Search for the cell housing the specified text and yield its [x, y] center coordinate. 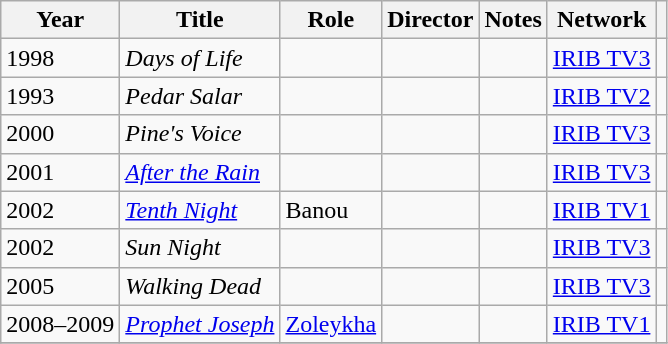
Notes [513, 20]
Role [331, 20]
2001 [60, 172]
IRIB TV2 [602, 96]
After the Rain [200, 172]
1993 [60, 96]
2005 [60, 286]
2008–2009 [60, 324]
Banou [331, 210]
1998 [60, 58]
Sun Night [200, 248]
Network [602, 20]
Director [430, 20]
Days of Life [200, 58]
Pine's Voice [200, 134]
Zoleykha [331, 324]
Year [60, 20]
Prophet Joseph [200, 324]
Tenth Night [200, 210]
2000 [60, 134]
Title [200, 20]
Pedar Salar [200, 96]
Walking Dead [200, 286]
